Return (x, y) of the center of cell containing provided text 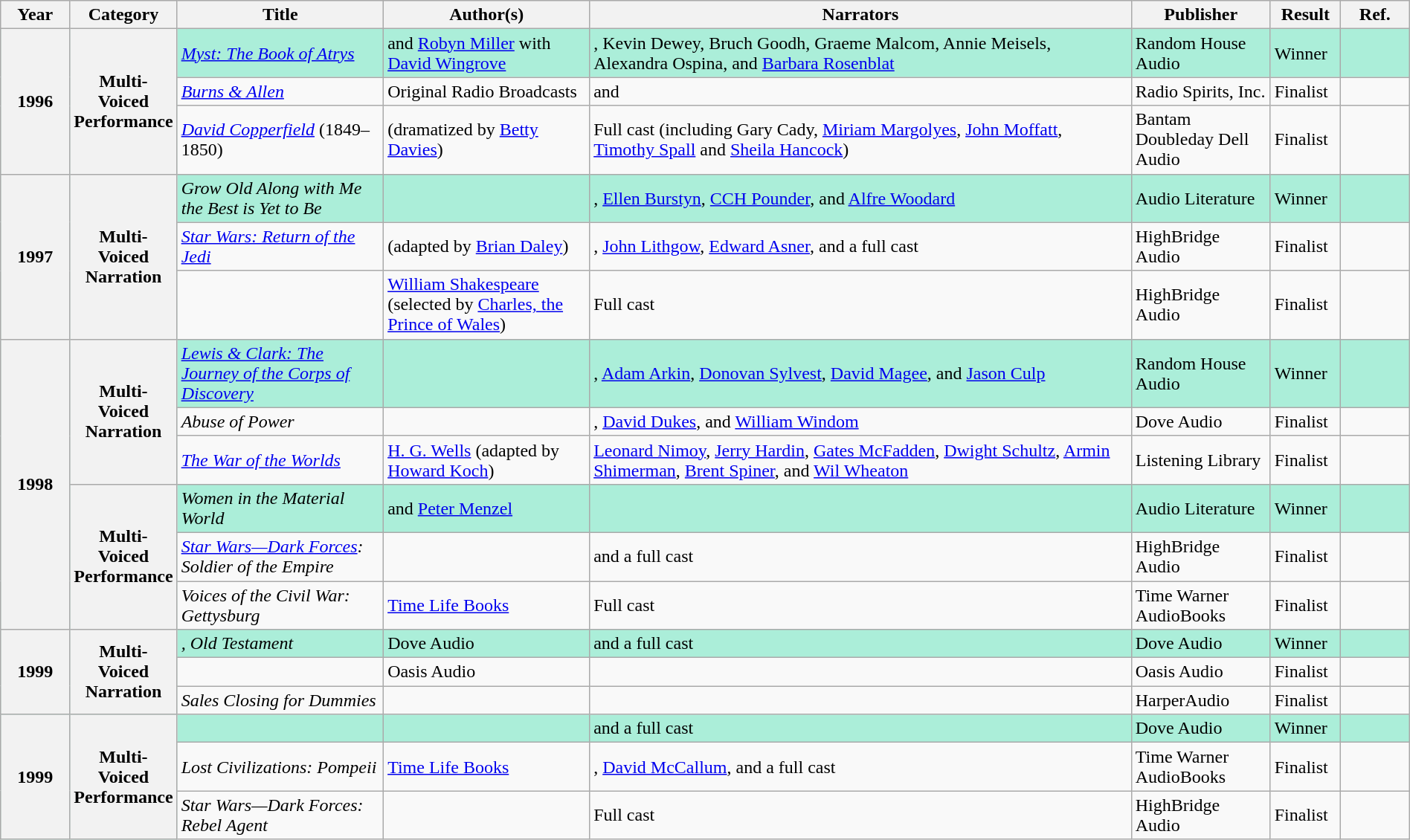
Voices of the Civil War: Gettysburg (280, 605)
(adapted by Brian Daley) (486, 247)
The War of the Worlds (280, 459)
(dramatized by Betty Davies) (486, 140)
Leonard Nimoy, Jerry Hardin, Gates McFadden, Dwight Schultz, Armin Shimerman, Brent Spiner, and Wil Wheaton (861, 459)
, Kevin Dewey, Bruch Goodh, Graeme Malcom, Annie Meisels, Alexandra Ospina, and Barbara Rosenblat (861, 54)
Sales Closing for Dummies (280, 700)
Category (123, 15)
Listening Library (1200, 459)
, John Lithgow, Edward Asner, and a full cast (861, 247)
Bantam Doubleday Dell Audio (1200, 140)
Star Wars: Return of the Jedi (280, 247)
H. G. Wells (adapted by Howard Koch) (486, 459)
Year (36, 15)
Myst: The Book of Atrys (280, 54)
, Old Testament (280, 644)
Title (280, 15)
William Shakespeare (selected by Charles, the Prince of Wales) (486, 305)
, David McCallum, and a full cast (861, 767)
and Peter Menzel (486, 508)
and Robyn Miller with David Wingrove (486, 54)
HarperAudio (1200, 700)
Author(s) (486, 15)
, Ellen Burstyn, CCH Pounder, and Alfre Woodard (861, 198)
Burns & Allen (280, 91)
Grow Old Along with Me the Best is Yet to Be (280, 198)
Women in the Material World (280, 508)
1997 (36, 256)
Full cast (including Gary Cady, Miriam Margolyes, John Moffatt, Timothy Spall and Sheila Hancock) (861, 140)
Publisher (1200, 15)
Lost Civilizations: Pompeii (280, 767)
1998 (36, 484)
Star Wars—Dark Forces: Soldier of the Empire (280, 556)
, David Dukes, and William Windom (861, 421)
Radio Spirits, Inc. (1200, 91)
, Adam Arkin, Donovan Sylvest, David Magee, and Jason Culp (861, 373)
Abuse of Power (280, 421)
Star Wars—Dark Forces: Rebel Agent (280, 815)
Result (1305, 15)
and (861, 91)
Narrators (861, 15)
Ref. (1374, 15)
Original Radio Broadcasts (486, 91)
1996 (36, 101)
David Copperfield (1849–1850) (280, 140)
Lewis & Clark: The Journey of the Corps of Discovery (280, 373)
